For the text-containing cell, return its midpoint in [x, y] coordinate format. 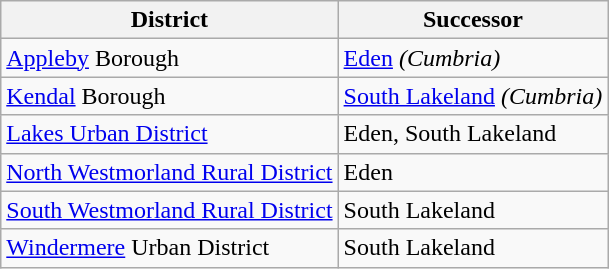
Kendal Borough [170, 96]
Eden, South Lakeland [473, 134]
Lakes Urban District [170, 134]
Appleby Borough [170, 58]
District [170, 20]
Eden (Cumbria) [473, 58]
South Lakeland (Cumbria) [473, 96]
North Westmorland Rural District [170, 172]
Windermere Urban District [170, 248]
South Westmorland Rural District [170, 210]
Successor [473, 20]
Eden [473, 172]
